From the cell containing the given text, extract its center point as (X, Y) coordinate. 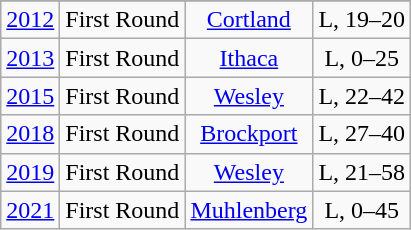
Brockport (249, 134)
2013 (30, 58)
L, 22–42 (362, 96)
L, 0–25 (362, 58)
2018 (30, 134)
2012 (30, 20)
L, 0–45 (362, 210)
2019 (30, 172)
L, 27–40 (362, 134)
Ithaca (249, 58)
Cortland (249, 20)
Muhlenberg (249, 210)
L, 19–20 (362, 20)
2015 (30, 96)
L, 21–58 (362, 172)
2021 (30, 210)
